Detect which cell encompasses the target text, then output its [X, Y] center coordinate. 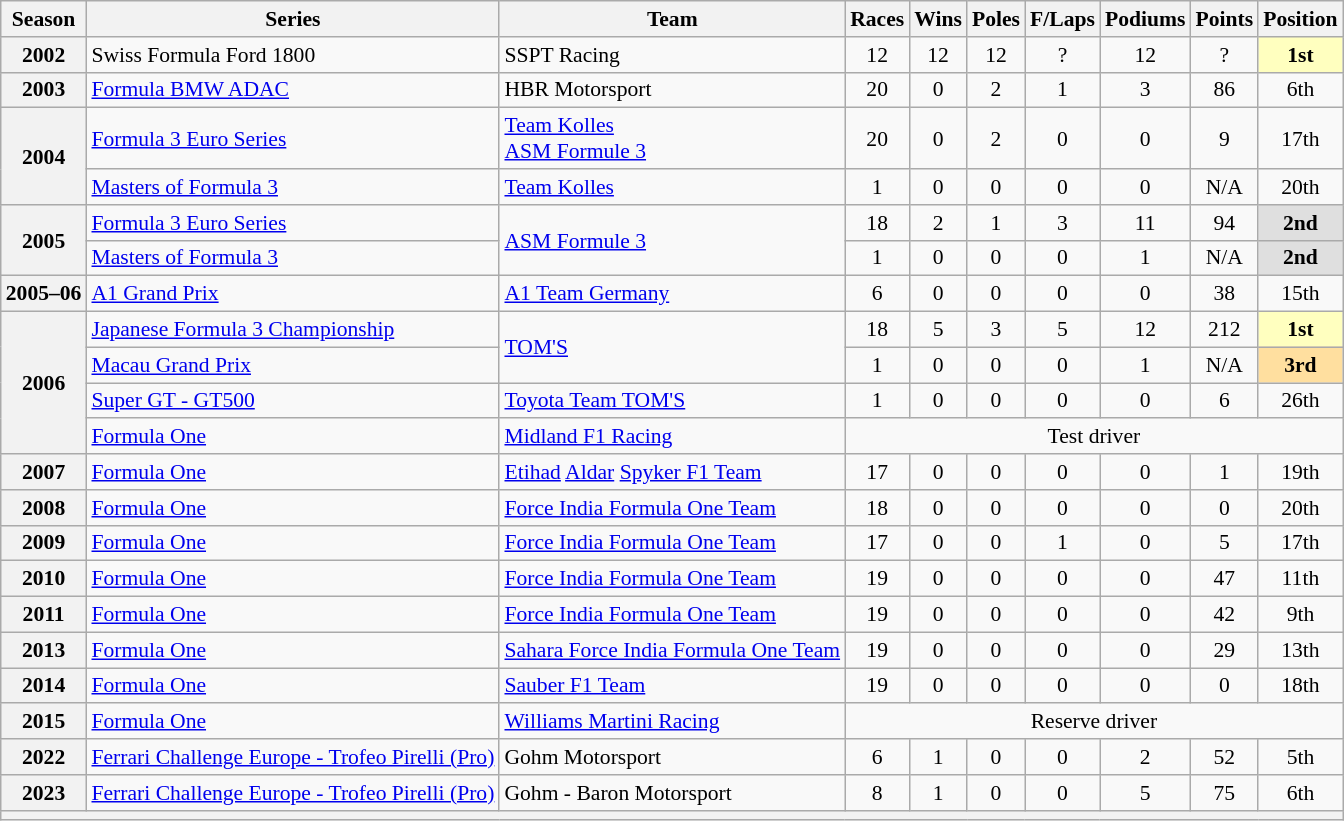
Sahara Force India Formula One Team [672, 650]
2014 [44, 686]
Position [1300, 19]
86 [1224, 90]
94 [1224, 223]
2007 [44, 472]
Poles [996, 19]
Wins [938, 19]
9th [1300, 615]
Reserve driver [1094, 722]
2023 [44, 793]
11 [1146, 223]
2004 [44, 156]
38 [1224, 294]
52 [1224, 757]
Points [1224, 19]
18th [1300, 686]
SSPT Racing [672, 55]
2009 [44, 543]
Series [292, 19]
2011 [44, 615]
47 [1224, 579]
ASM Formule 3 [672, 240]
2013 [44, 650]
Williams Martini Racing [672, 722]
Etihad Aldar Spyker F1 Team [672, 472]
11th [1300, 579]
3rd [1300, 365]
2008 [44, 508]
19th [1300, 472]
F/Laps [1062, 19]
A1 Grand Prix [292, 294]
Podiums [1146, 19]
Japanese Formula 3 Championship [292, 330]
9 [1224, 138]
Team [672, 19]
2002 [44, 55]
Season [44, 19]
Test driver [1094, 437]
HBR Motorsport [672, 90]
Team Kolles [672, 187]
Formula BMW ADAC [292, 90]
A1 Team Germany [672, 294]
Races [877, 19]
Gohm Motorsport [672, 757]
2005–06 [44, 294]
Gohm - Baron Motorsport [672, 793]
TOM'S [672, 348]
2010 [44, 579]
13th [1300, 650]
Midland F1 Racing [672, 437]
2006 [44, 383]
2005 [44, 240]
Swiss Formula Ford 1800 [292, 55]
26th [1300, 401]
Toyota Team TOM'S [672, 401]
29 [1224, 650]
15th [1300, 294]
Macau Grand Prix [292, 365]
2003 [44, 90]
2015 [44, 722]
Sauber F1 Team [672, 686]
2022 [44, 757]
212 [1224, 330]
8 [877, 793]
42 [1224, 615]
Team KollesASM Formule 3 [672, 138]
Super GT - GT500 [292, 401]
5th [1300, 757]
75 [1224, 793]
